Locate the cell with the specified text and output its (x, y) center coordinate. 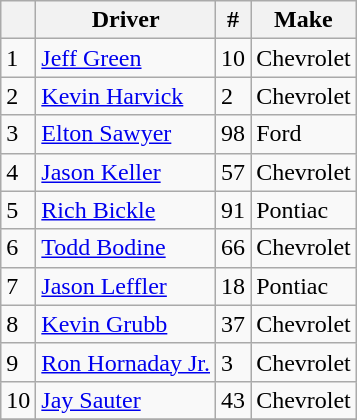
6 (18, 248)
5 (18, 210)
Kevin Harvick (126, 96)
4 (18, 172)
Ron Hornaday Jr. (126, 362)
18 (234, 286)
Jeff Green (126, 58)
# (234, 20)
98 (234, 134)
37 (234, 324)
43 (234, 400)
Rich Bickle (126, 210)
Make (304, 20)
Driver (126, 20)
66 (234, 248)
Jason Keller (126, 172)
8 (18, 324)
57 (234, 172)
Elton Sawyer (126, 134)
91 (234, 210)
Jay Sauter (126, 400)
Todd Bodine (126, 248)
9 (18, 362)
Kevin Grubb (126, 324)
7 (18, 286)
Jason Leffler (126, 286)
Ford (304, 134)
1 (18, 58)
